Capture the cell that displays the provided text and extract its [x, y] central coordinate. 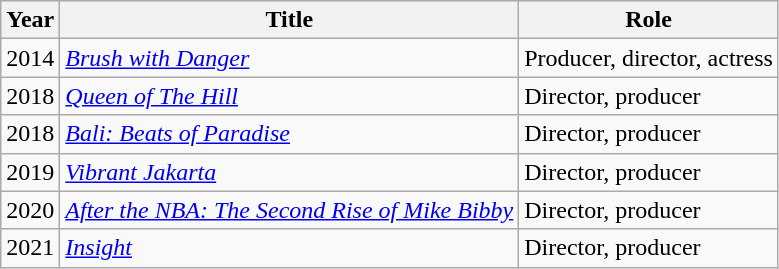
2020 [30, 210]
Title [290, 20]
Bali: Beats of Paradise [290, 134]
2019 [30, 172]
Brush with Danger [290, 58]
Producer, director, actress [649, 58]
Queen of The Hill [290, 96]
Vibrant Jakarta [290, 172]
Role [649, 20]
2021 [30, 248]
Insight [290, 248]
Year [30, 20]
2014 [30, 58]
After the NBA: The Second Rise of Mike Bibby [290, 210]
